Locate the cell with the specified text and output its (X, Y) center coordinate. 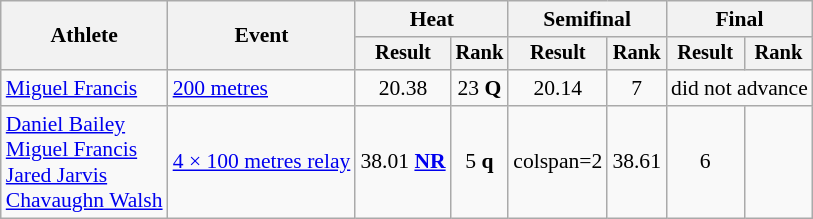
23 Q (480, 88)
Athlete (84, 36)
Semifinal (587, 19)
colspan=2 (558, 162)
7 (636, 88)
Event (262, 36)
Heat (432, 19)
Daniel BaileyMiguel FrancisJared JarvisChavaughn Walsh (84, 162)
4 × 100 metres relay (262, 162)
20.38 (402, 88)
38.61 (636, 162)
Miguel Francis (84, 88)
6 (705, 162)
38.01 NR (402, 162)
200 metres (262, 88)
5 q (480, 162)
20.14 (558, 88)
Final (740, 19)
did not advance (740, 88)
